Search for the cell housing the specified text and yield its [X, Y] center coordinate. 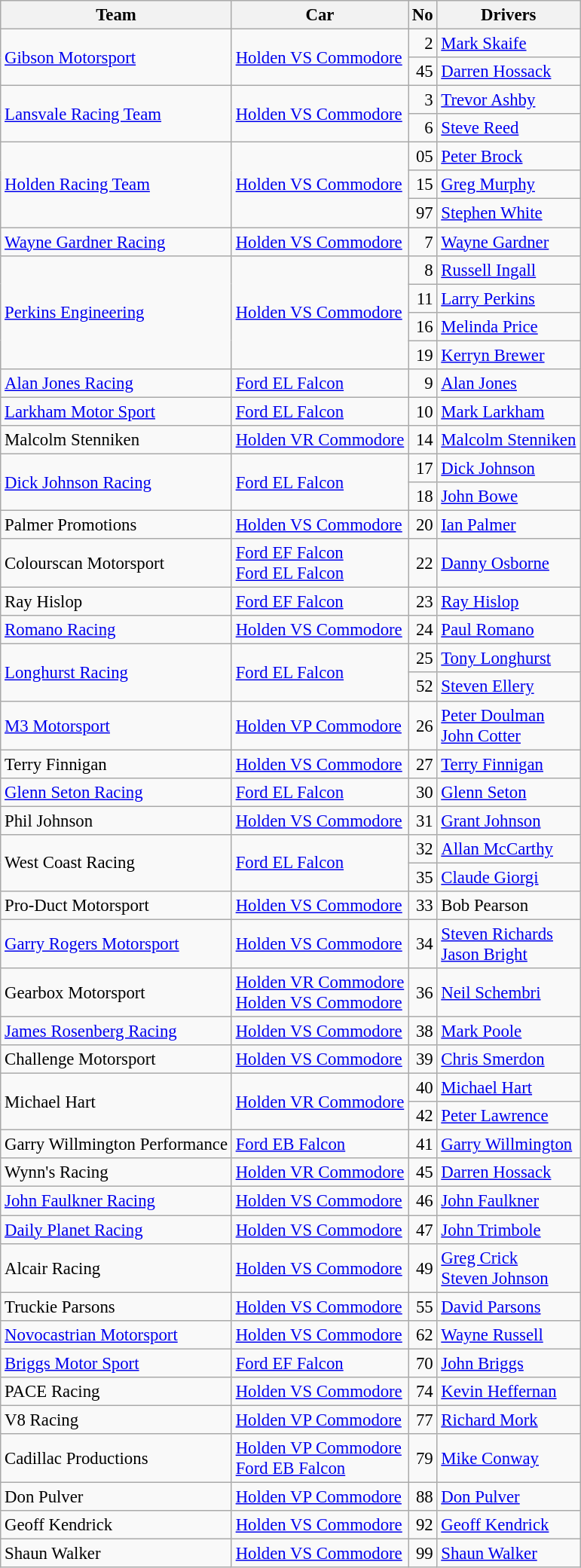
Wayne Gardner Racing [116, 242]
8 [423, 270]
PACE Racing [116, 1392]
22 [423, 564]
Paul Romano [509, 630]
49 [423, 1267]
2 [423, 44]
Lansvale Racing Team [116, 115]
36 [423, 993]
Holden Racing Team [116, 185]
Allan McCarthy [509, 849]
Neil Schembri [509, 993]
97 [423, 213]
Peter Lawrence [509, 1116]
Glenn Seton Racing [116, 792]
David Parsons [509, 1307]
Tony Longhurst [509, 659]
Greg Murphy [509, 185]
30 [423, 792]
11 [423, 298]
Mark Larkham [509, 411]
34 [423, 943]
74 [423, 1392]
10 [423, 411]
52 [423, 687]
Holden VR CommodoreHolden VS Commodore [320, 993]
Trevor Ashby [509, 100]
14 [423, 440]
31 [423, 821]
Larry Perkins [509, 298]
John Faulkner [509, 1201]
23 [423, 602]
Briggs Motor Sport [116, 1363]
Wayne Gardner [509, 242]
Garry Willmington [509, 1145]
Mark Skaife [509, 44]
Holden VP CommodoreFord EB Falcon [320, 1459]
Bob Pearson [509, 906]
No [423, 15]
26 [423, 725]
Car [320, 15]
West Coast Racing [116, 863]
Longhurst Racing [116, 672]
John Bowe [509, 497]
Glenn Seton [509, 792]
Garry Willmington Performance [116, 1145]
77 [423, 1420]
9 [423, 384]
Claude Giorgi [509, 877]
24 [423, 630]
16 [423, 326]
55 [423, 1307]
Steven Richards Jason Bright [509, 943]
6 [423, 128]
41 [423, 1145]
27 [423, 764]
20 [423, 525]
Cadillac Productions [116, 1459]
46 [423, 1201]
John Briggs [509, 1363]
33 [423, 906]
88 [423, 1496]
Larkham Motor Sport [116, 411]
Challenge Motorsport [116, 1059]
Wayne Russell [509, 1334]
Stephen White [509, 213]
Ford EB Falcon [320, 1145]
62 [423, 1334]
Danny Osborne [509, 564]
Drivers [509, 15]
Kevin Heffernan [509, 1392]
7 [423, 242]
Kerryn Brewer [509, 355]
Chris Smerdon [509, 1059]
47 [423, 1230]
Russell Ingall [509, 270]
05 [423, 157]
25 [423, 659]
Phil Johnson [116, 821]
Mark Poole [509, 1032]
18 [423, 497]
79 [423, 1459]
Alan Jones [509, 384]
Team [116, 15]
Garry Rogers Motorsport [116, 943]
Steven Ellery [509, 687]
38 [423, 1032]
17 [423, 468]
3 [423, 100]
40 [423, 1088]
Greg Crick Steven Johnson [509, 1267]
James Rosenberg Racing [116, 1032]
Perkins Engineering [116, 312]
Colourscan Motorsport [116, 564]
Steve Reed [509, 128]
Wynn's Racing [116, 1173]
Romano Racing [116, 630]
Daily Planet Racing [116, 1230]
Gearbox Motorsport [116, 993]
35 [423, 877]
70 [423, 1363]
M3 Motorsport [116, 725]
Dick Johnson Racing [116, 482]
Ian Palmer [509, 525]
Alcair Racing [116, 1267]
39 [423, 1059]
42 [423, 1116]
Grant Johnson [509, 821]
John Faulkner Racing [116, 1201]
Alan Jones Racing [116, 384]
Peter Brock [509, 157]
Richard Mork [509, 1420]
Palmer Promotions [116, 525]
Truckie Parsons [116, 1307]
Novocastrian Motorsport [116, 1334]
V8 Racing [116, 1420]
99 [423, 1554]
Dick Johnson [509, 468]
John Trimbole [509, 1230]
Peter Doulman John Cotter [509, 725]
92 [423, 1525]
32 [423, 849]
Pro-Duct Motorsport [116, 906]
Gibson Motorsport [116, 57]
Mike Conway [509, 1459]
Melinda Price [509, 326]
19 [423, 355]
15 [423, 185]
Ford EF FalconFord EL Falcon [320, 564]
